Output the [x, y] coordinate of the center of the cell containing the given text.  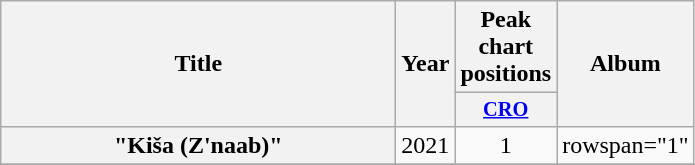
"Kiša (Z'naab)" [198, 145]
Title [198, 64]
2021 [426, 145]
Peak chart positions [506, 47]
Year [426, 64]
CRO [506, 110]
rowspan="1" [626, 145]
1 [506, 145]
Album [626, 64]
